Provide the [x, y] coordinate of the cell's center where the given text is located.  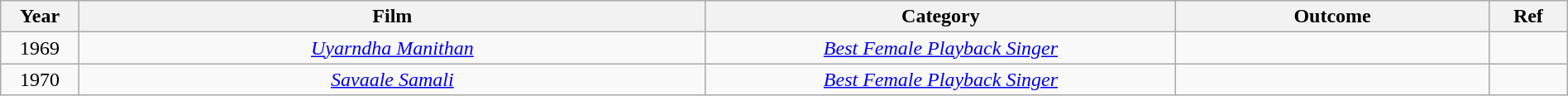
1970 [40, 79]
Film [392, 17]
Savaale Samali [392, 79]
Outcome [1333, 17]
Ref [1528, 17]
Category [940, 17]
Year [40, 17]
Uyarndha Manithan [392, 48]
1969 [40, 48]
